Scan for the cell matching the given text and deliver its [X, Y] coordinate at center. 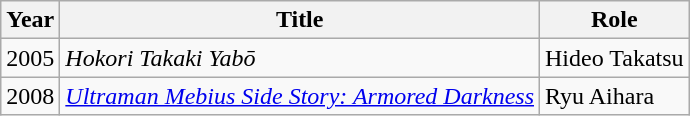
2008 [30, 96]
2005 [30, 58]
Title [300, 20]
Hideo Takatsu [615, 58]
Role [615, 20]
Ryu Aihara [615, 96]
Ultraman Mebius Side Story: Armored Darkness [300, 96]
Year [30, 20]
Hokori Takaki Yabō [300, 58]
